Determine the (X, Y) coordinate at the center of the cell enclosing the given text.  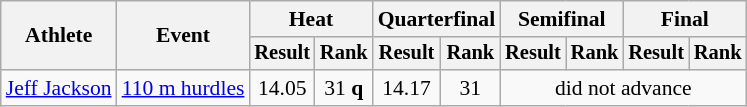
Jeff Jackson (59, 88)
Event (184, 36)
Semifinal (562, 19)
31 q (344, 88)
Final (684, 19)
Quarterfinal (437, 19)
110 m hurdles (184, 88)
31 (470, 88)
did not advance (623, 88)
Athlete (59, 36)
14.05 (282, 88)
Heat (310, 19)
14.17 (407, 88)
